Search for the cell housing the specified text and yield its (x, y) center coordinate. 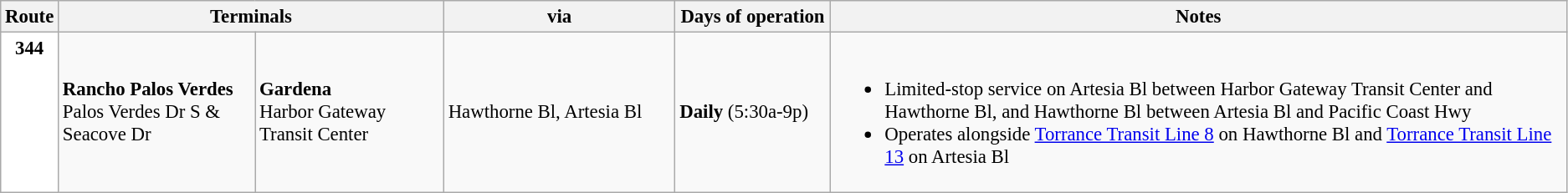
Route (30, 17)
Notes (1198, 17)
Terminals (251, 17)
344 (30, 112)
via (559, 17)
Days of operation (753, 17)
GardenaHarbor Gateway Transit Center (350, 112)
Rancho Palos VerdesPalos Verdes Dr S & Seacove Dr (157, 112)
Daily (5:30a-9p) (753, 112)
Hawthorne Bl, Artesia Bl (559, 112)
